Locate the cell with the specified text and output its (X, Y) center coordinate. 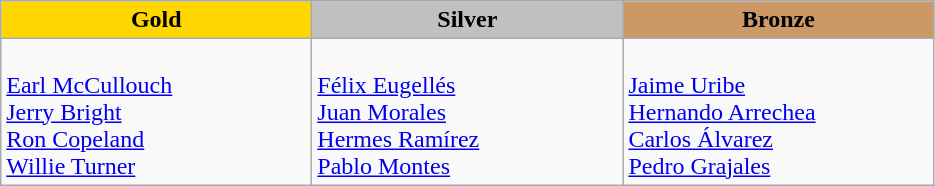
Bronze (778, 20)
Félix EugellésJuan MoralesHermes RamírezPablo Montes (468, 112)
Gold (156, 20)
Jaime UribeHernando ArrecheaCarlos ÁlvarezPedro Grajales (778, 112)
Silver (468, 20)
Earl McCullouchJerry BrightRon CopelandWillie Turner (156, 112)
